Search for the cell housing the specified text and yield its [x, y] center coordinate. 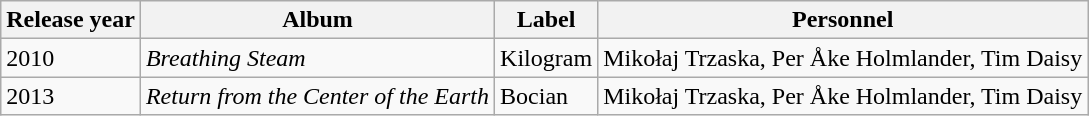
2010 [71, 58]
Bocian [546, 96]
Release year [71, 20]
Personnel [843, 20]
Kilogram [546, 58]
Album [317, 20]
Return from the Center of the Earth [317, 96]
Label [546, 20]
2013 [71, 96]
Breathing Steam [317, 58]
